Determine the [x, y] coordinate at the center of the cell enclosing the given text.  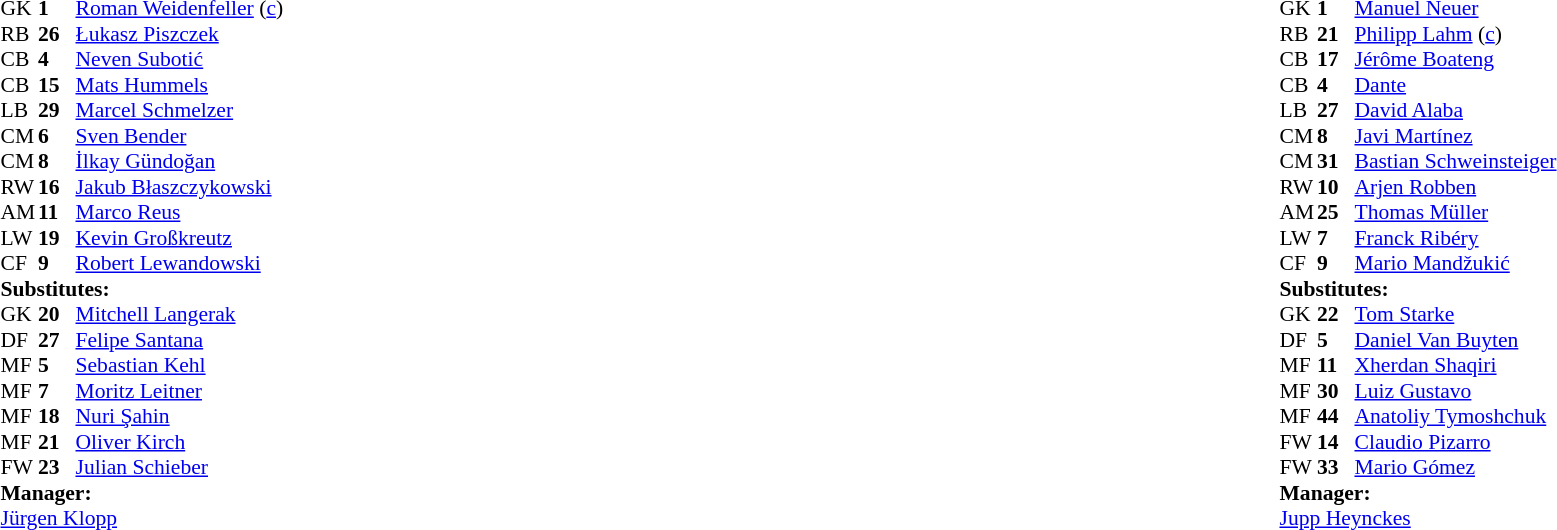
Neven Subotić [180, 59]
18 [57, 417]
15 [57, 85]
David Alaba [1455, 111]
Marco Reus [180, 213]
Marcel Schmelzer [180, 111]
22 [1336, 315]
Felipe Santana [180, 340]
Bastian Schweinsteiger [1455, 161]
25 [1336, 213]
Javi Martínez [1455, 136]
Daniel Van Buyten [1455, 340]
Jakub Błaszczykowski [180, 187]
Julian Schieber [180, 467]
44 [1336, 417]
Claudio Pizarro [1455, 442]
Robert Lewandowski [180, 263]
Tom Starke [1455, 315]
Kevin Großkreutz [180, 238]
Arjen Robben [1455, 187]
Xherdan Shaqiri [1455, 365]
Anatoliy Tymoshchuk [1455, 417]
Oliver Kirch [180, 442]
10 [1336, 187]
23 [57, 467]
Sebastian Kehl [180, 365]
Łukasz Piszczek [180, 34]
30 [1336, 391]
31 [1336, 161]
Mats Hummels [180, 85]
Jérôme Boateng [1455, 59]
Sven Bender [180, 136]
Mario Mandžukić [1455, 263]
Luiz Gustavo [1455, 391]
26 [57, 34]
6 [57, 136]
33 [1336, 467]
29 [57, 111]
İlkay Gündoğan [180, 161]
16 [57, 187]
Mitchell Langerak [180, 315]
Mario Gómez [1455, 467]
Dante [1455, 85]
17 [1336, 59]
Philipp Lahm (c) [1455, 34]
20 [57, 315]
14 [1336, 442]
Moritz Leitner [180, 391]
Thomas Müller [1455, 213]
Franck Ribéry [1455, 238]
Nuri Şahin [180, 417]
19 [57, 238]
